Return [X, Y] of the center of cell containing provided text 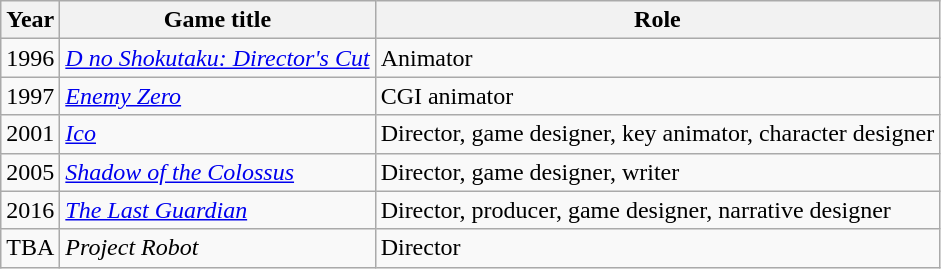
Director [658, 248]
The Last Guardian [218, 210]
Game title [218, 20]
1997 [30, 96]
TBA [30, 248]
2001 [30, 134]
D no Shokutaku: Director's Cut [218, 58]
1996 [30, 58]
Year [30, 20]
Director, producer, game designer, narrative designer [658, 210]
Director, game designer, key animator, character designer [658, 134]
Project Robot [218, 248]
Enemy Zero [218, 96]
Ico [218, 134]
Role [658, 20]
Shadow of the Colossus [218, 172]
2005 [30, 172]
Director, game designer, writer [658, 172]
Animator [658, 58]
CGI animator [658, 96]
2016 [30, 210]
